Return [x, y] of the center of cell containing provided text 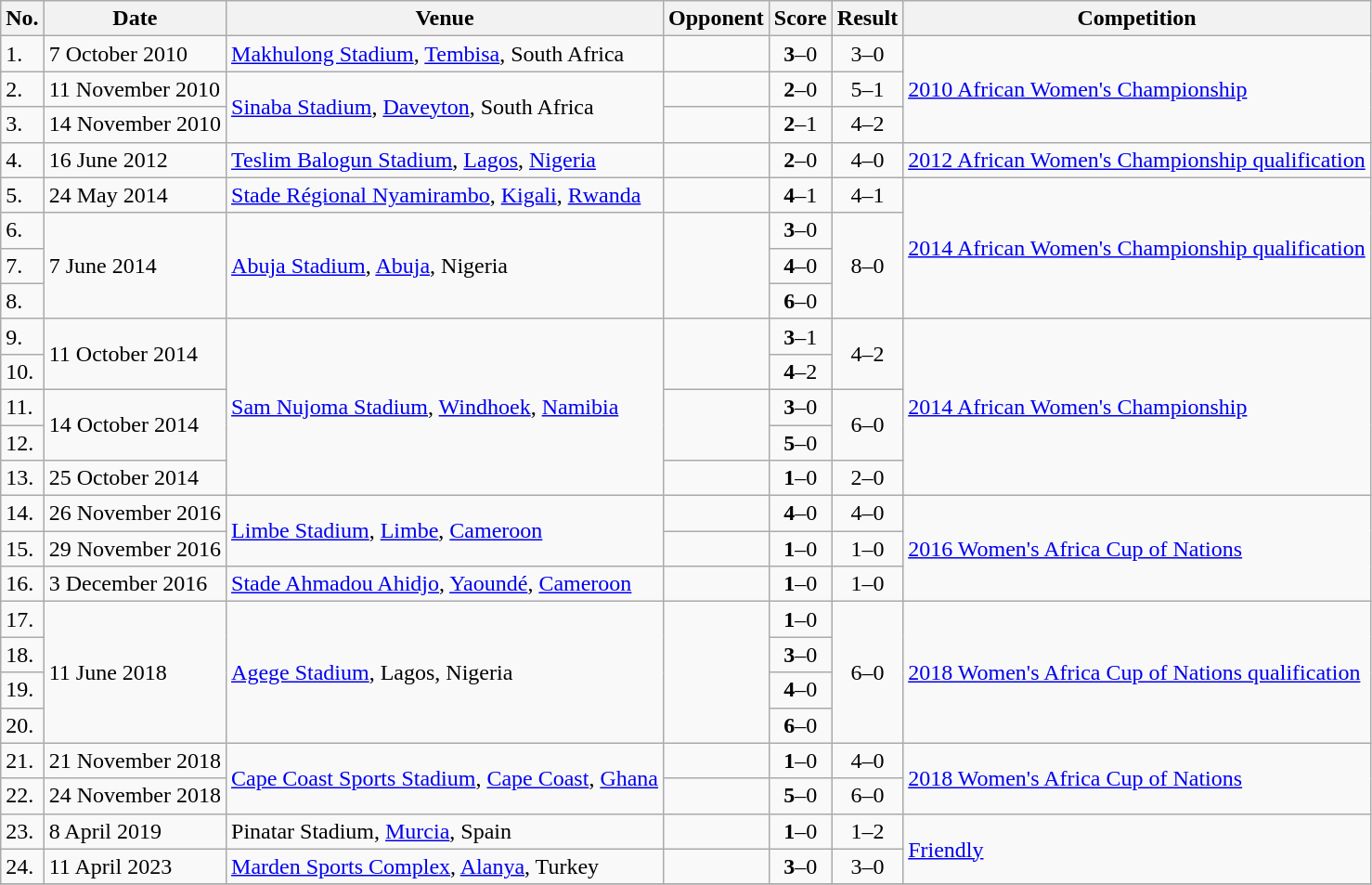
3 December 2016 [135, 584]
Teslim Balogun Stadium, Lagos, Nigeria [446, 160]
7 October 2010 [135, 54]
17. [22, 619]
Stade Régional Nyamirambo, Kigali, Rwanda [446, 195]
11. [22, 407]
14 November 2010 [135, 124]
Score [800, 19]
8–0 [867, 266]
Makhulong Stadium, Tembisa, South Africa [446, 54]
Competition [1137, 19]
7 June 2014 [135, 266]
11 June 2018 [135, 672]
2018 Women's Africa Cup of Nations qualification [1137, 672]
1–2 [867, 831]
2014 African Women's Championship [1137, 407]
11 October 2014 [135, 354]
Stade Ahmadou Ahidjo, Yaoundé, Cameroon [446, 584]
Sinaba Stadium, Daveyton, South Africa [446, 107]
14 October 2014 [135, 424]
2. [22, 89]
15. [22, 549]
25 October 2014 [135, 478]
2016 Women's Africa Cup of Nations [1137, 549]
2–1 [800, 124]
No. [22, 19]
19. [22, 690]
2014 African Women's Championship qualification [1137, 248]
2012 African Women's Championship qualification [1137, 160]
23. [22, 831]
2018 Women's Africa Cup of Nations [1137, 778]
Agege Stadium, Lagos, Nigeria [446, 672]
21 November 2018 [135, 761]
3–1 [800, 336]
20. [22, 725]
Friendly [1137, 849]
10. [22, 371]
12. [22, 443]
Sam Nujoma Stadium, Windhoek, Namibia [446, 407]
11 November 2010 [135, 89]
11 April 2023 [135, 866]
14. [22, 514]
Marden Sports Complex, Alanya, Turkey [446, 866]
Abuja Stadium, Abuja, Nigeria [446, 266]
6. [22, 230]
16. [22, 584]
5–1 [867, 89]
22. [22, 796]
Limbe Stadium, Limbe, Cameroon [446, 531]
Date [135, 19]
26 November 2016 [135, 514]
24 May 2014 [135, 195]
24. [22, 866]
2010 African Women's Championship [1137, 89]
Venue [446, 19]
18. [22, 655]
Pinatar Stadium, Murcia, Spain [446, 831]
8 April 2019 [135, 831]
Cape Coast Sports Stadium, Cape Coast, Ghana [446, 778]
1. [22, 54]
Opponent [717, 19]
9. [22, 336]
13. [22, 478]
Result [867, 19]
16 June 2012 [135, 160]
21. [22, 761]
7. [22, 266]
29 November 2016 [135, 549]
8. [22, 301]
5. [22, 195]
24 November 2018 [135, 796]
4. [22, 160]
3. [22, 124]
